Extract the [x, y] coordinate from the center of the cell holding the provided text.  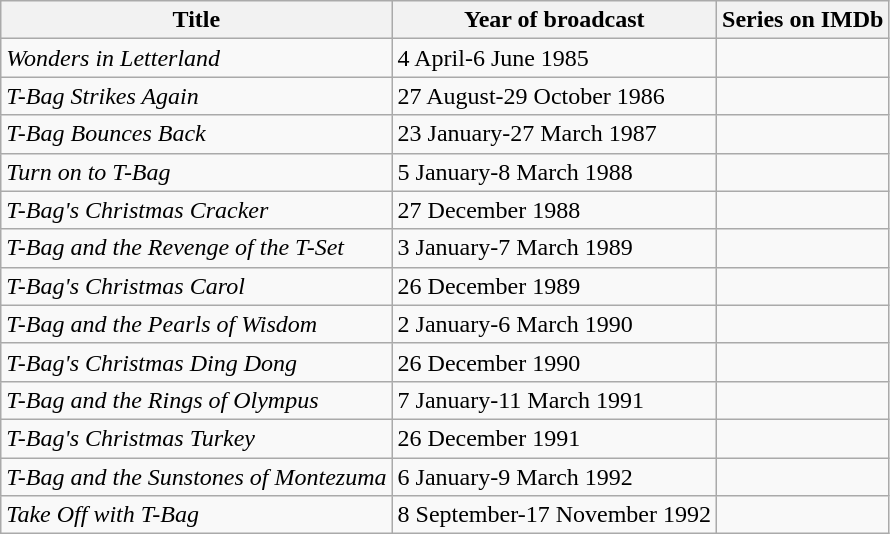
Take Off with T-Bag [196, 515]
2 January-6 March 1990 [554, 324]
T-Bag and the Pearls of Wisdom [196, 324]
T-Bag's Christmas Ding Dong [196, 362]
5 January-8 March 1988 [554, 172]
3 January-7 March 1989 [554, 248]
27 August-29 October 1986 [554, 96]
27 December 1988 [554, 210]
T-Bag Strikes Again [196, 96]
4 April-6 June 1985 [554, 58]
Turn on to T-Bag [196, 172]
Series on IMDb [803, 20]
8 September-17 November 1992 [554, 515]
7 January-11 March 1991 [554, 400]
T-Bag's Christmas Turkey [196, 438]
T-Bag and the Sunstones of Montezuma [196, 477]
23 January-27 March 1987 [554, 134]
T-Bag and the Rings of Olympus [196, 400]
26 December 1990 [554, 362]
26 December 1991 [554, 438]
T-Bag and the Revenge of the T-Set [196, 248]
T-Bag's Christmas Carol [196, 286]
6 January-9 March 1992 [554, 477]
T-Bag Bounces Back [196, 134]
Year of broadcast [554, 20]
T-Bag's Christmas Cracker [196, 210]
Title [196, 20]
Wonders in Letterland [196, 58]
26 December 1989 [554, 286]
